Identify which cell holds the provided text, then report its [X, Y] central coordinate. 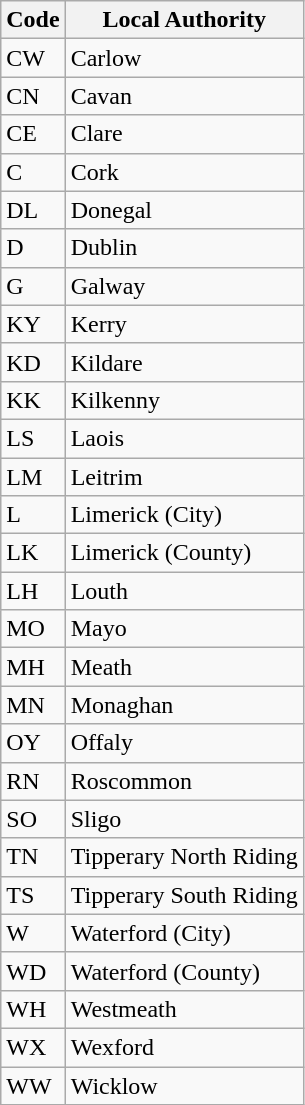
CN [33, 96]
WX [33, 1047]
TS [33, 895]
Tipperary South Riding [184, 895]
LH [33, 591]
DL [33, 210]
G [33, 286]
Mayo [184, 629]
MO [33, 629]
Laois [184, 438]
RN [33, 781]
LK [33, 553]
Local Authority [184, 20]
KY [33, 324]
MH [33, 667]
Wexford [184, 1047]
W [33, 933]
Kildare [184, 362]
SO [33, 819]
KK [33, 400]
LM [33, 477]
WD [33, 971]
D [33, 248]
Leitrim [184, 477]
Westmeath [184, 1009]
Kilkenny [184, 400]
MN [33, 705]
Dublin [184, 248]
Wicklow [184, 1085]
Roscommon [184, 781]
Donegal [184, 210]
L [33, 515]
WW [33, 1085]
Monaghan [184, 705]
OY [33, 743]
LS [33, 438]
CE [33, 134]
Cork [184, 172]
Meath [184, 667]
CW [33, 58]
KD [33, 362]
Carlow [184, 58]
Limerick (City) [184, 515]
Sligo [184, 819]
Galway [184, 286]
Waterford (County) [184, 971]
C [33, 172]
Cavan [184, 96]
WH [33, 1009]
Clare [184, 134]
Waterford (City) [184, 933]
TN [33, 857]
Louth [184, 591]
Kerry [184, 324]
Limerick (County) [184, 553]
Code [33, 20]
Tipperary North Riding [184, 857]
Offaly [184, 743]
